Provide the (x, y) coordinate of the cell's center where the given text is located.  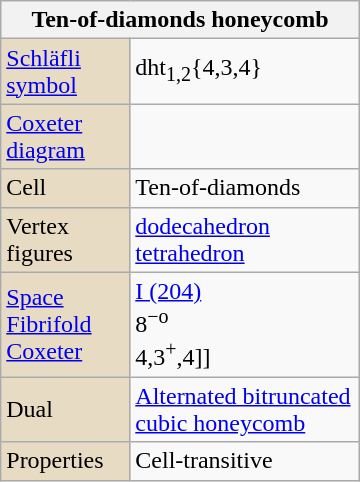
I (204)8−o4,3+,4]] (244, 324)
dht1,2{4,3,4} (244, 72)
Coxeter diagram (66, 136)
Ten-of-diamonds (244, 188)
Cell-transitive (244, 461)
dodecahedrontetrahedron (244, 240)
Ten-of-diamonds honeycomb (180, 20)
Cell (66, 188)
SpaceFibrifoldCoxeter (66, 324)
Schläfli symbol (66, 72)
Dual (66, 410)
Properties (66, 461)
Alternated bitruncated cubic honeycomb (244, 410)
Vertex figures (66, 240)
